From the cell containing the given text, extract its center point as [X, Y] coordinate. 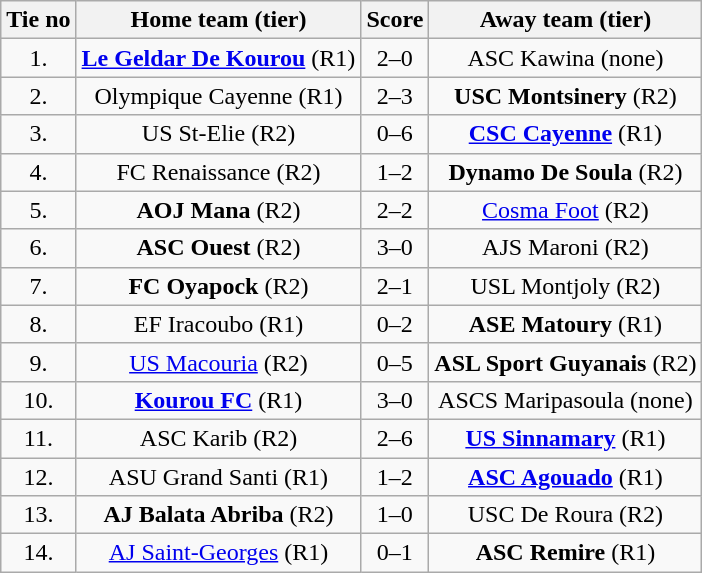
8. [38, 324]
4. [38, 172]
13. [38, 515]
AJ Saint-Georges (R1) [218, 553]
Cosma Foot (R2) [566, 210]
Kourou FC (R1) [218, 400]
ASC Kawina (none) [566, 58]
1–0 [395, 515]
5. [38, 210]
CSC Cayenne (R1) [566, 134]
USC De Roura (R2) [566, 515]
1. [38, 58]
ASC Agouado (R1) [566, 477]
ASL Sport Guyanais (R2) [566, 362]
0–6 [395, 134]
ASC Karib (R2) [218, 438]
0–2 [395, 324]
Dynamo De Soula (R2) [566, 172]
USL Montjoly (R2) [566, 286]
US Macouria (R2) [218, 362]
US St-Elie (R2) [218, 134]
Home team (tier) [218, 20]
FC Oyapock (R2) [218, 286]
USC Montsinery (R2) [566, 96]
3. [38, 134]
Away team (tier) [566, 20]
11. [38, 438]
2–2 [395, 210]
2–0 [395, 58]
2–6 [395, 438]
0–1 [395, 553]
7. [38, 286]
Le Geldar De Kourou (R1) [218, 58]
10. [38, 400]
US Sinnamary (R1) [566, 438]
ASC Ouest (R2) [218, 248]
2–1 [395, 286]
AJS Maroni (R2) [566, 248]
FC Renaissance (R2) [218, 172]
Olympique Cayenne (R1) [218, 96]
9. [38, 362]
12. [38, 477]
ASU Grand Santi (R1) [218, 477]
ASC Remire (R1) [566, 553]
AJ Balata Abriba (R2) [218, 515]
AOJ Mana (R2) [218, 210]
ASE Matoury (R1) [566, 324]
6. [38, 248]
Tie no [38, 20]
ASCS Maripasoula (none) [566, 400]
2–3 [395, 96]
14. [38, 553]
0–5 [395, 362]
Score [395, 20]
EF Iracoubo (R1) [218, 324]
2. [38, 96]
